Detect which cell encompasses the target text, then output its [x, y] center coordinate. 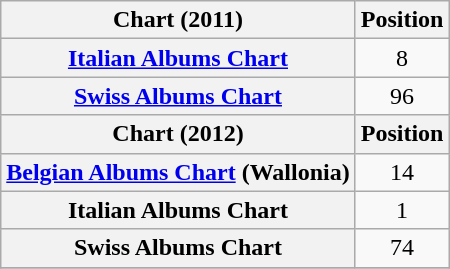
8 [402, 58]
14 [402, 172]
96 [402, 96]
Chart (2012) [178, 134]
1 [402, 210]
74 [402, 248]
Belgian Albums Chart (Wallonia) [178, 172]
Chart (2011) [178, 20]
